Provide the (x, y) coordinate of the cell's center where the given text is located.  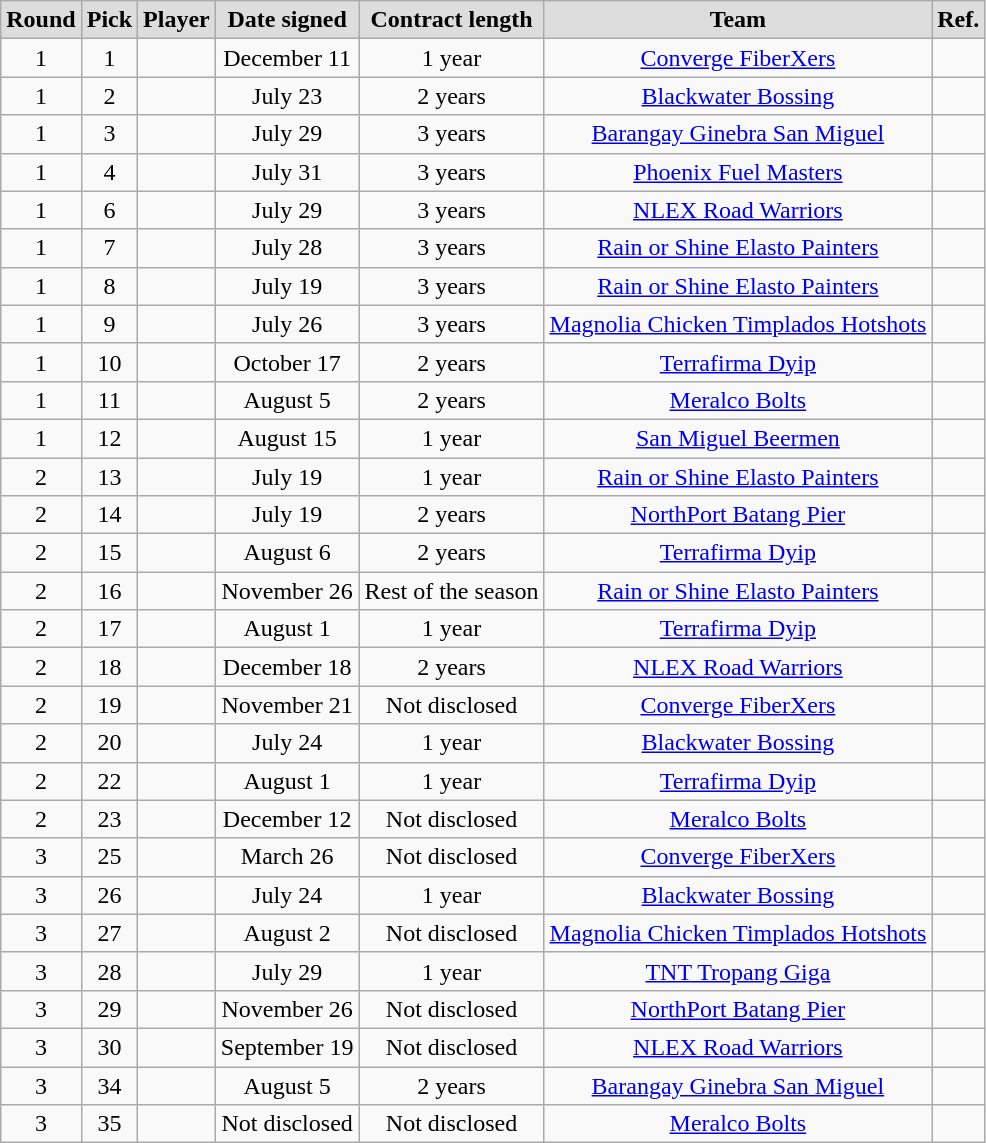
Team (738, 20)
25 (109, 857)
July 23 (287, 96)
November 21 (287, 705)
17 (109, 629)
13 (109, 477)
19 (109, 705)
October 17 (287, 362)
6 (109, 210)
August 15 (287, 438)
Phoenix Fuel Masters (738, 172)
27 (109, 933)
December 11 (287, 58)
TNT Tropang Giga (738, 971)
12 (109, 438)
35 (109, 1124)
29 (109, 1009)
July 28 (287, 248)
Rest of the season (452, 591)
September 19 (287, 1047)
16 (109, 591)
23 (109, 819)
August 6 (287, 553)
30 (109, 1047)
Pick (109, 20)
July 31 (287, 172)
San Miguel Beermen (738, 438)
Ref. (958, 20)
15 (109, 553)
Contract length (452, 20)
December 18 (287, 667)
20 (109, 743)
9 (109, 324)
7 (109, 248)
Date signed (287, 20)
March 26 (287, 857)
14 (109, 515)
4 (109, 172)
8 (109, 286)
18 (109, 667)
August 2 (287, 933)
26 (109, 895)
Player (177, 20)
11 (109, 400)
10 (109, 362)
Round (41, 20)
28 (109, 971)
22 (109, 781)
December 12 (287, 819)
July 26 (287, 324)
34 (109, 1085)
